Search for the cell housing the specified text and yield its [X, Y] center coordinate. 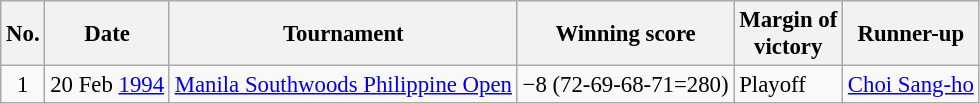
1 [23, 85]
Choi Sang-ho [912, 85]
Margin ofvictory [788, 34]
Date [107, 34]
20 Feb 1994 [107, 85]
Manila Southwoods Philippine Open [343, 85]
−8 (72-69-68-71=280) [626, 85]
No. [23, 34]
Runner-up [912, 34]
Winning score [626, 34]
Playoff [788, 85]
Tournament [343, 34]
